Determine the [x, y] coordinate at the center of the cell enclosing the given text.  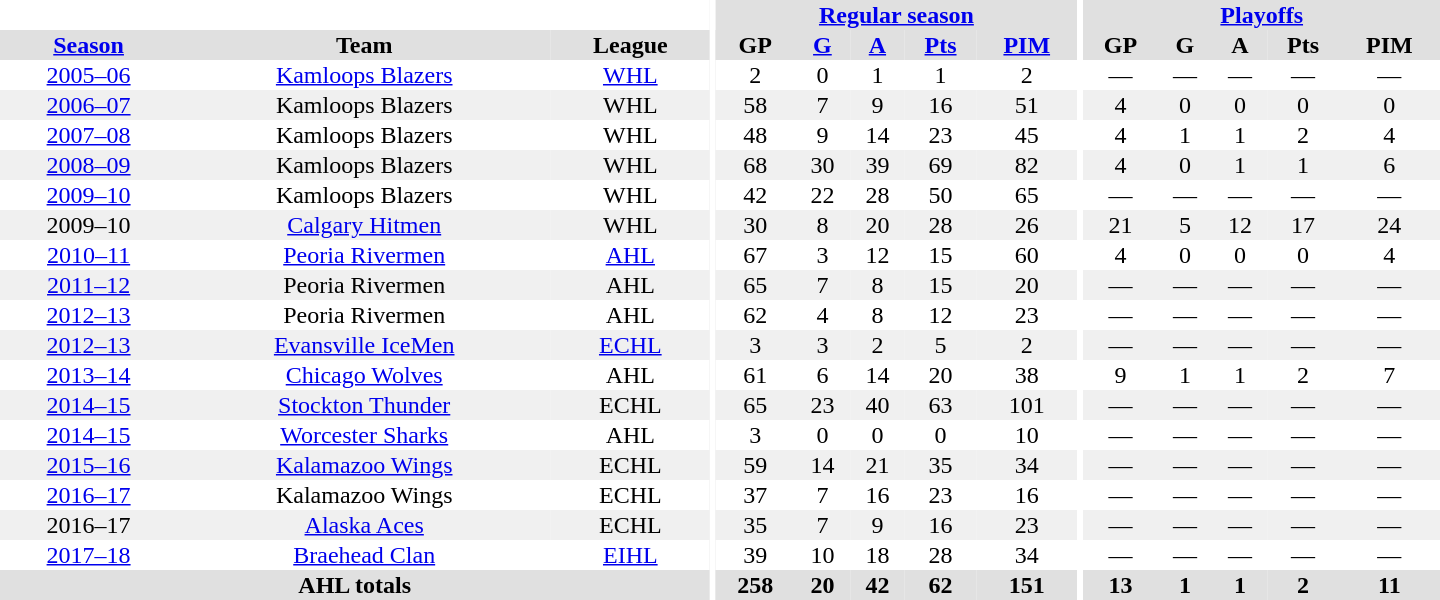
Playoffs [1262, 15]
Regular season [897, 15]
40 [878, 405]
18 [878, 555]
Chicago Wolves [364, 375]
151 [1026, 585]
Stockton Thunder [364, 405]
11 [1390, 585]
60 [1026, 255]
101 [1026, 405]
Calgary Hitmen [364, 225]
2015–16 [88, 465]
45 [1026, 135]
69 [940, 165]
2013–14 [88, 375]
26 [1026, 225]
22 [822, 195]
67 [756, 255]
61 [756, 375]
24 [1390, 225]
58 [756, 105]
17 [1302, 225]
82 [1026, 165]
258 [756, 585]
50 [940, 195]
2007–08 [88, 135]
2010–11 [88, 255]
2017–18 [88, 555]
EIHL [630, 555]
51 [1026, 105]
37 [756, 495]
Evansville IceMen [364, 345]
2005–06 [88, 75]
59 [756, 465]
AHL totals [354, 585]
Season [88, 45]
Team [364, 45]
48 [756, 135]
63 [940, 405]
Braehead Clan [364, 555]
Worcester Sharks [364, 435]
13 [1120, 585]
Alaska Aces [364, 525]
2006–07 [88, 105]
2011–12 [88, 285]
2008–09 [88, 165]
League [630, 45]
38 [1026, 375]
68 [756, 165]
